Output the [X, Y] coordinate of the center of the cell containing the given text.  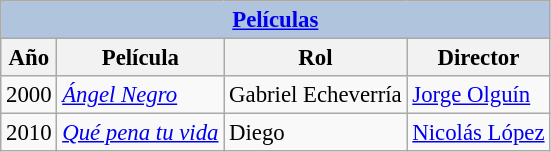
Ángel Negro [140, 95]
Rol [316, 58]
Director [478, 58]
Diego [316, 133]
Películas [276, 20]
Año [29, 58]
2010 [29, 133]
Qué pena tu vida [140, 133]
Película [140, 58]
Nicolás López [478, 133]
Gabriel Echeverría [316, 95]
Jorge Olguín [478, 95]
2000 [29, 95]
